Extract the (X, Y) coordinate from the center of the cell holding the provided text.  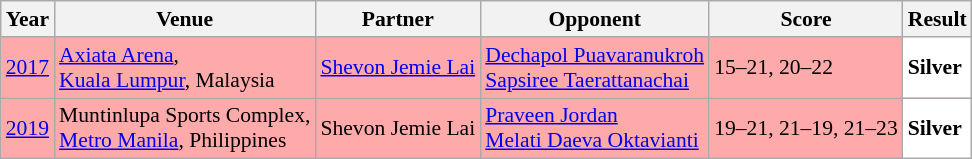
Score (806, 19)
Year (28, 19)
Praveen Jordan Melati Daeva Oktavianti (594, 128)
Result (938, 19)
2019 (28, 128)
Opponent (594, 19)
19–21, 21–19, 21–23 (806, 128)
15–21, 20–22 (806, 68)
Partner (398, 19)
2017 (28, 68)
Dechapol Puavaranukroh Sapsiree Taerattanachai (594, 68)
Muntinlupa Sports Complex,Metro Manila, Philippines (184, 128)
Venue (184, 19)
Axiata Arena,Kuala Lumpur, Malaysia (184, 68)
